Return the [x, y] coordinate for the center point of the cell that contains the specified text.  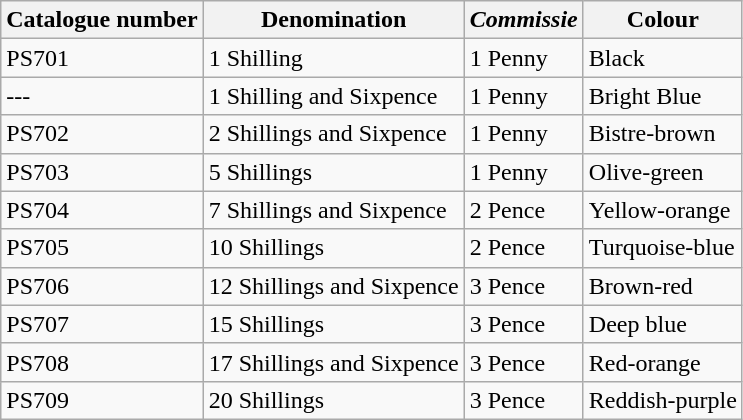
1 Shilling [334, 58]
Deep blue [662, 324]
Bright Blue [662, 96]
2 Shillings and Sixpence [334, 134]
PS702 [102, 134]
10 Shillings [334, 248]
PS708 [102, 362]
12 Shillings and Sixpence [334, 286]
Olive-green [662, 172]
Bistre-brown [662, 134]
Yellow-orange [662, 210]
PS709 [102, 400]
Colour [662, 20]
Commissie [524, 20]
17 Shillings and Sixpence [334, 362]
Denomination [334, 20]
7 Shillings and Sixpence [334, 210]
Red-orange [662, 362]
20 Shillings [334, 400]
PS707 [102, 324]
Brown-red [662, 286]
PS703 [102, 172]
--- [102, 96]
PS701 [102, 58]
PS706 [102, 286]
15 Shillings [334, 324]
Reddish-purple [662, 400]
PS705 [102, 248]
1 Shilling and Sixpence [334, 96]
Black [662, 58]
PS704 [102, 210]
Catalogue number [102, 20]
Turquoise-blue [662, 248]
5 Shillings [334, 172]
